Identify which cell holds the provided text, then report its [x, y] central coordinate. 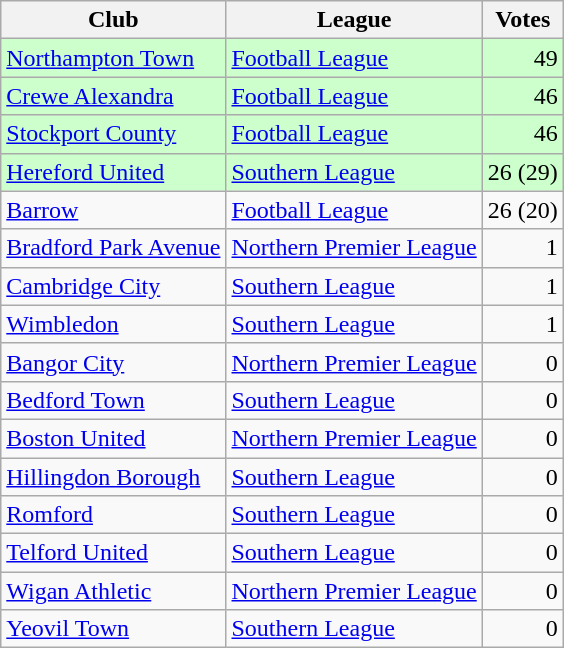
Northampton Town [114, 58]
Barrow [114, 210]
Wigan Athletic [114, 591]
Wimbledon [114, 324]
Bangor City [114, 362]
League [354, 20]
Hillingdon Borough [114, 477]
Hereford United [114, 172]
Cambridge City [114, 286]
26 (29) [522, 172]
49 [522, 58]
Romford [114, 515]
Telford United [114, 553]
Bedford Town [114, 400]
Crewe Alexandra [114, 96]
26 (20) [522, 210]
Stockport County [114, 134]
Club [114, 20]
Bradford Park Avenue [114, 248]
Yeovil Town [114, 629]
Votes [522, 20]
Boston United [114, 438]
